Detect which cell encompasses the target text, then output its [x, y] center coordinate. 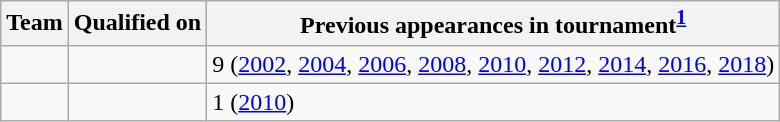
Qualified on [137, 24]
Previous appearances in tournament1 [494, 24]
Team [35, 24]
9 (2002, 2004, 2006, 2008, 2010, 2012, 2014, 2016, 2018) [494, 64]
1 (2010) [494, 102]
